Provide the (x, y) coordinate of the cell's center where the given text is located.  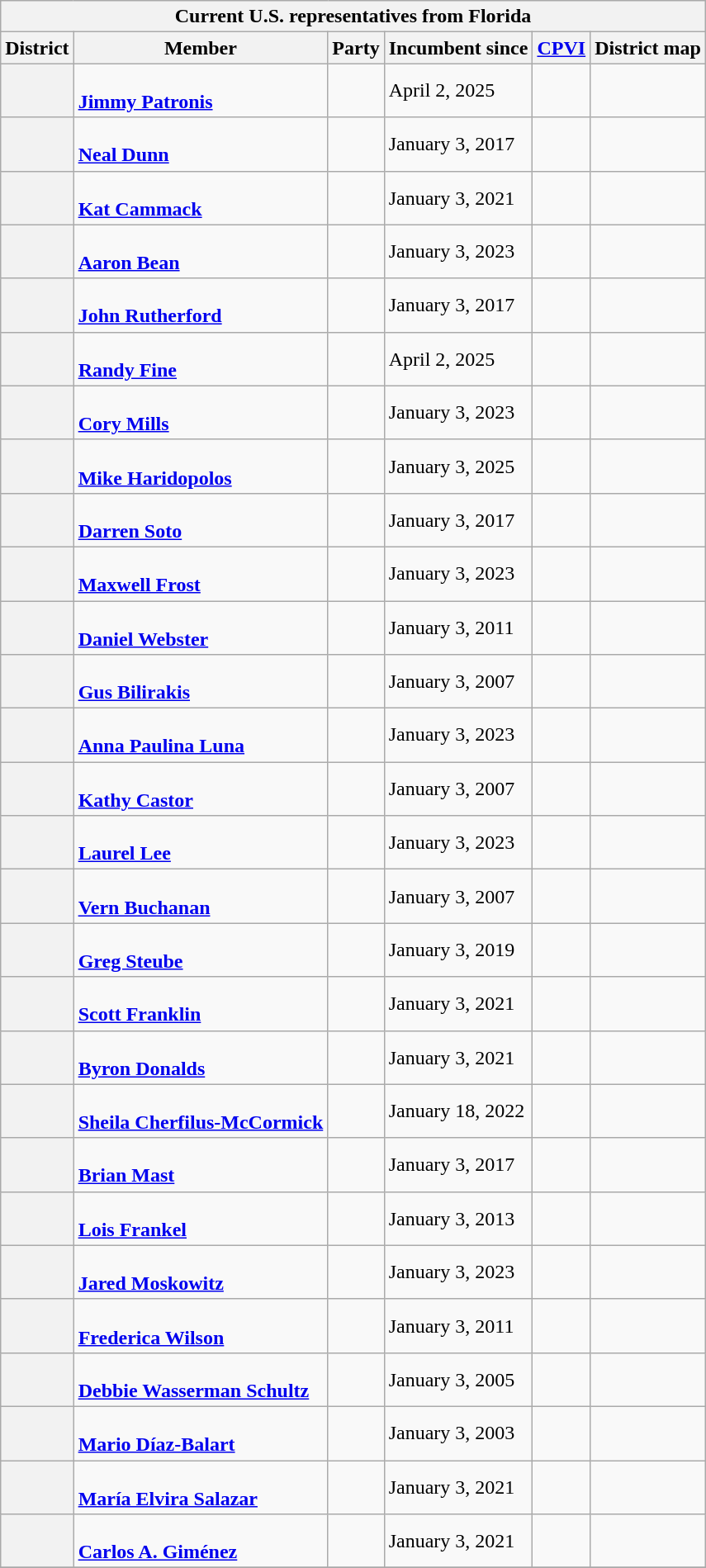
Sheila Cherfilus-McCormick (201, 1111)
Carlos A. Giménez (201, 1541)
District map (648, 48)
Gus Bilirakis (201, 682)
Lois Frankel (201, 1219)
Brian Mast (201, 1164)
Party (356, 48)
Vern Buchanan (201, 897)
Cory Mills (201, 413)
January 3, 2005 (458, 1379)
Kat Cammack (201, 198)
January 3, 2003 (458, 1433)
John Rutherford (201, 306)
Scott Franklin (201, 1004)
Randy Fine (201, 358)
Anna Paulina Luna (201, 735)
Maxwell Frost (201, 573)
Greg Steube (201, 950)
Incumbent since (458, 48)
Daniel Webster (201, 628)
Debbie Wasserman Schultz (201, 1379)
Current U.S. representatives from Florida (353, 17)
Aaron Bean (201, 251)
Mike Haridopolos (201, 466)
Kathy Castor (201, 789)
January 3, 2019 (458, 950)
Jared Moskowitz (201, 1272)
Byron Donalds (201, 1057)
María Elvira Salazar (201, 1486)
Darren Soto (201, 520)
Laurel Lee (201, 842)
Mario Díaz-Balart (201, 1433)
Jimmy Patronis (201, 91)
Frederica Wilson (201, 1326)
District (37, 48)
January 18, 2022 (458, 1111)
Neal Dunn (201, 144)
Member (201, 48)
January 3, 2025 (458, 466)
CPVI (561, 48)
January 3, 2013 (458, 1219)
